Scan for the cell matching the given text and deliver its [x, y] coordinate at center. 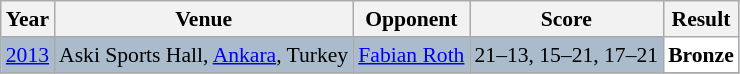
Score [567, 19]
Year [28, 19]
Aski Sports Hall, Ankara, Turkey [204, 55]
Result [701, 19]
Opponent [411, 19]
Bronze [701, 55]
Fabian Roth [411, 55]
2013 [28, 55]
Venue [204, 19]
21–13, 15–21, 17–21 [567, 55]
